Return [X, Y] of the center of cell containing provided text 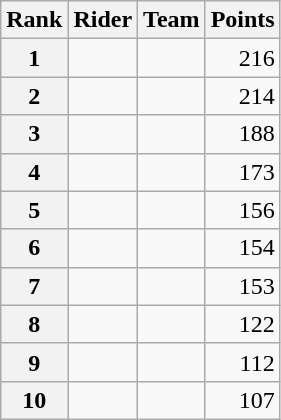
Rank [34, 20]
5 [34, 210]
9 [34, 362]
6 [34, 248]
4 [34, 172]
Points [242, 20]
173 [242, 172]
122 [242, 324]
2 [34, 96]
107 [242, 400]
154 [242, 248]
214 [242, 96]
Rider [103, 20]
8 [34, 324]
156 [242, 210]
112 [242, 362]
153 [242, 286]
10 [34, 400]
Team [172, 20]
3 [34, 134]
1 [34, 58]
216 [242, 58]
7 [34, 286]
188 [242, 134]
